Extract the [X, Y] coordinate from the center of the cell holding the provided text.  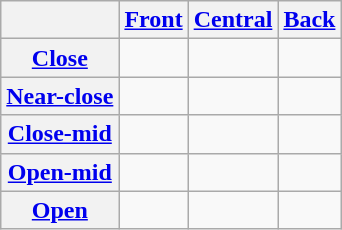
Close-mid [60, 134]
Open-mid [60, 172]
Near-close [60, 96]
Back [310, 20]
Close [60, 58]
Open [60, 210]
Central [233, 20]
Front [154, 20]
